Capture the cell that displays the provided text and extract its [X, Y] central coordinate. 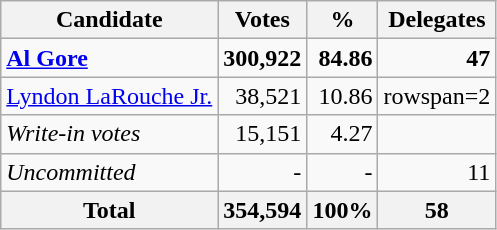
Delegates [437, 20]
58 [437, 210]
354,594 [262, 210]
Candidate [110, 20]
100% [342, 210]
rowspan=2 [437, 96]
Votes [262, 20]
4.27 [342, 134]
Write-in votes [110, 134]
Lyndon LaRouche Jr. [110, 96]
15,151 [262, 134]
Uncommitted [110, 172]
Total [110, 210]
Al Gore [110, 58]
% [342, 20]
10.86 [342, 96]
38,521 [262, 96]
47 [437, 58]
84.86 [342, 58]
300,922 [262, 58]
11 [437, 172]
